Search for the cell housing the specified text and yield its (x, y) center coordinate. 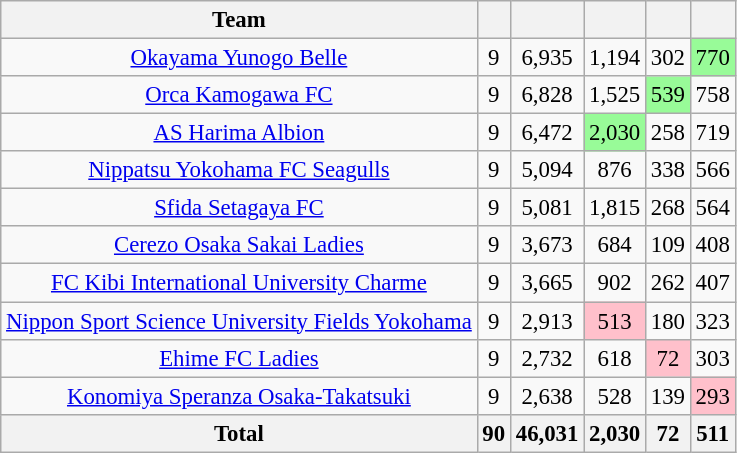
139 (668, 396)
Okayama Yunogo Belle (239, 58)
338 (668, 170)
2,732 (546, 358)
2,638 (546, 396)
770 (712, 58)
1,525 (615, 95)
407 (712, 283)
684 (615, 245)
539 (668, 95)
902 (615, 283)
303 (712, 358)
Total (239, 433)
Sfida Setagaya FC (239, 208)
5,094 (546, 170)
AS Harima Albion (239, 133)
719 (712, 133)
5,081 (546, 208)
6,472 (546, 133)
6,828 (546, 95)
293 (712, 396)
3,673 (546, 245)
Nippatsu Yokohama FC Seagulls (239, 170)
258 (668, 133)
511 (712, 433)
758 (712, 95)
408 (712, 245)
566 (712, 170)
Team (239, 20)
46,031 (546, 433)
3,665 (546, 283)
Konomiya Speranza Osaka-Takatsuki (239, 396)
323 (712, 321)
Nippon Sport Science University Fields Yokohama (239, 321)
6,935 (546, 58)
268 (668, 208)
564 (712, 208)
90 (494, 433)
876 (615, 170)
Cerezo Osaka Sakai Ladies (239, 245)
1,815 (615, 208)
302 (668, 58)
513 (615, 321)
528 (615, 396)
Orca Kamogawa FC (239, 95)
FC Kibi International University Charme (239, 283)
Ehime FC Ladies (239, 358)
618 (615, 358)
180 (668, 321)
262 (668, 283)
109 (668, 245)
2,913 (546, 321)
1,194 (615, 58)
